Pinpoint the cell where the given text exists, returning its [X, Y] midpoint coordinate. 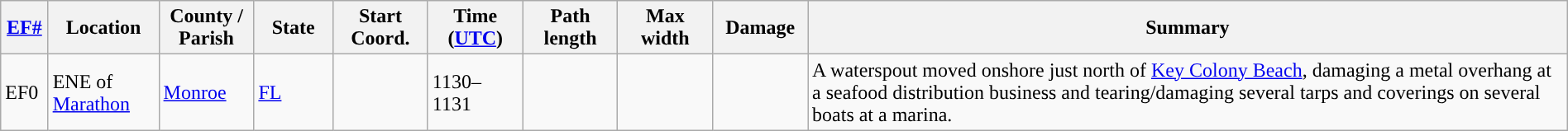
1130–1131 [475, 92]
County / Parish [207, 28]
State [294, 28]
Location [103, 28]
Damage [761, 28]
FL [294, 92]
Start Coord. [380, 28]
EF# [25, 28]
Max width [665, 28]
EF0 [25, 92]
Time (UTC) [475, 28]
Monroe [207, 92]
Path length [571, 28]
ENE of Marathon [103, 92]
Summary [1188, 28]
